Determine the (x, y) coordinate at the center of the cell enclosing the given text.  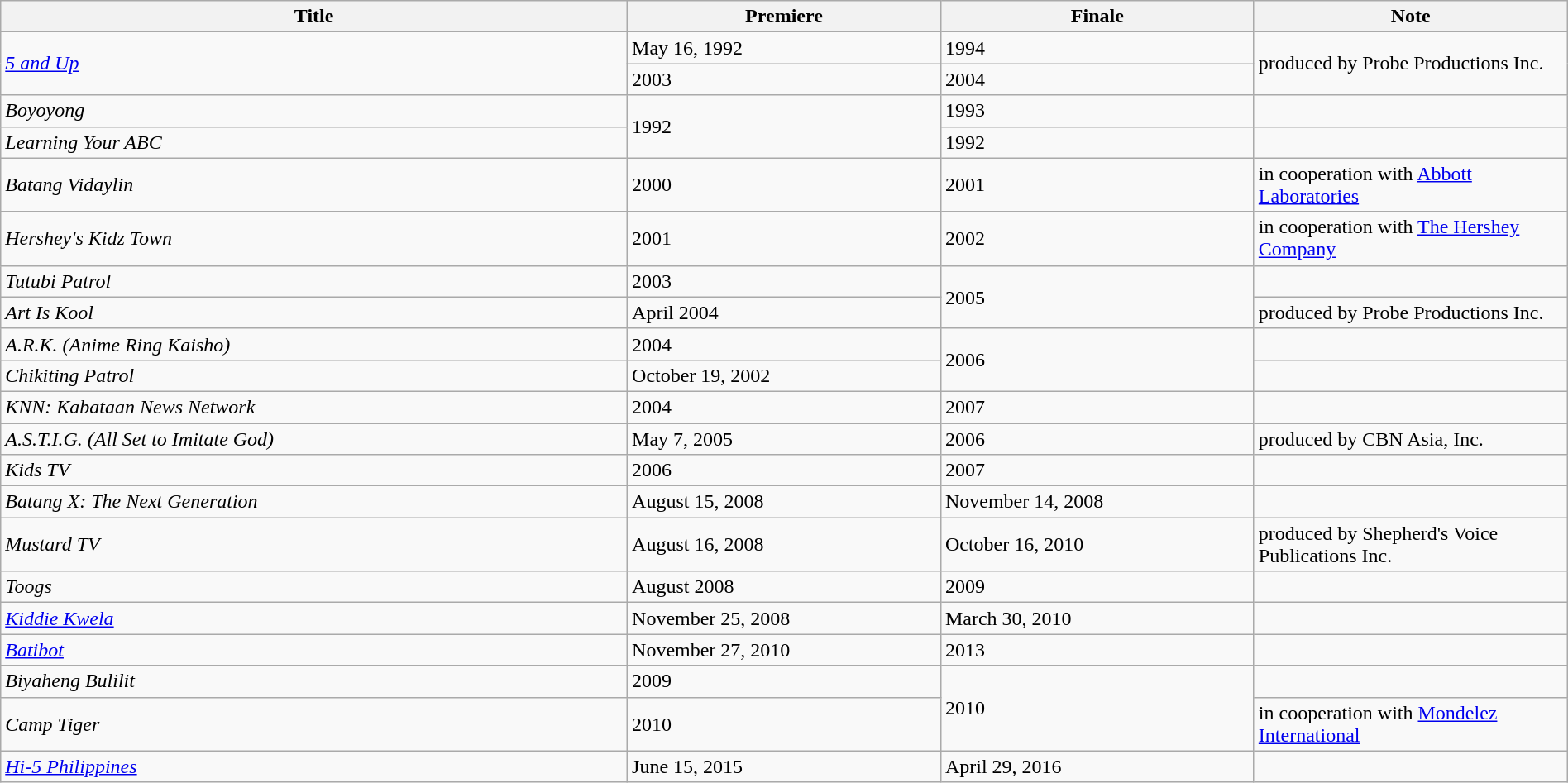
Title (314, 17)
produced by CBN Asia, Inc. (1411, 439)
Hershey's Kidz Town (314, 238)
1993 (1097, 111)
A.S.T.I.G. (All Set to Imitate God) (314, 439)
Toogs (314, 587)
June 15, 2015 (784, 766)
August 16, 2008 (784, 544)
Learning Your ABC (314, 142)
April 29, 2016 (1097, 766)
produced by Shepherd's Voice Publications Inc. (1411, 544)
Art Is Kool (314, 313)
October 16, 2010 (1097, 544)
1994 (1097, 48)
Tutubi Patrol (314, 281)
May 7, 2005 (784, 439)
in cooperation with Mondelez International (1411, 724)
Boyoyong (314, 111)
in cooperation with Abbott Laboratories (1411, 185)
2005 (1097, 297)
5 and Up (314, 64)
Mustard TV (314, 544)
Chikiting Patrol (314, 375)
August 2008 (784, 587)
Batang Vidaylin (314, 185)
Hi-5 Philippines (314, 766)
Finale (1097, 17)
November 27, 2010 (784, 650)
Batibot (314, 650)
in cooperation with The Hershey Company (1411, 238)
2000 (784, 185)
Camp Tiger (314, 724)
A.R.K. (Anime Ring Kaisho) (314, 344)
August 15, 2008 (784, 502)
Kiddie Kwela (314, 618)
KNN: Kabataan News Network (314, 407)
November 14, 2008 (1097, 502)
Biyaheng Bulilit (314, 681)
March 30, 2010 (1097, 618)
Premiere (784, 17)
2013 (1097, 650)
Kids TV (314, 470)
2002 (1097, 238)
October 19, 2002 (784, 375)
November 25, 2008 (784, 618)
Note (1411, 17)
May 16, 1992 (784, 48)
Batang X: The Next Generation (314, 502)
April 2004 (784, 313)
